Detect which cell encompasses the target text, then output its [x, y] center coordinate. 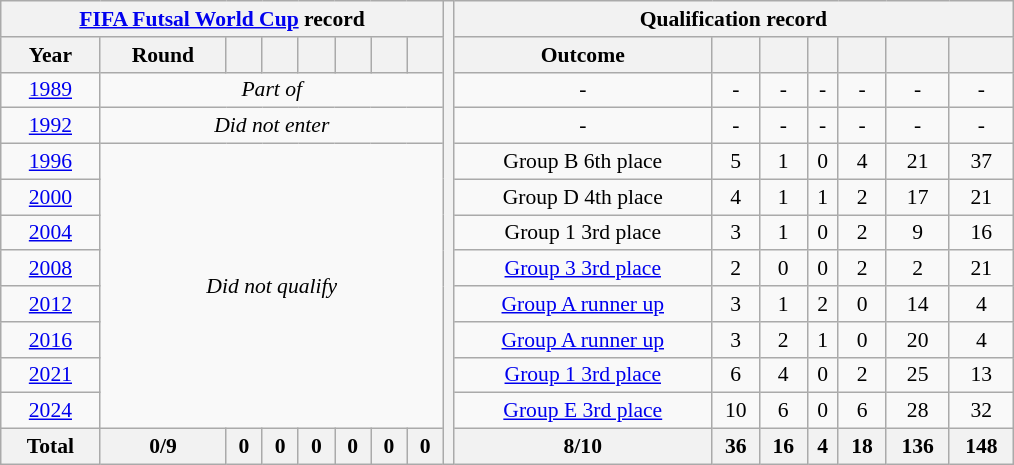
8/10 [584, 447]
28 [918, 411]
32 [981, 411]
Did not enter [272, 126]
18 [862, 447]
2008 [50, 269]
Part of [272, 90]
2012 [50, 304]
1992 [50, 126]
5 [736, 162]
Group E 3rd place [584, 411]
1996 [50, 162]
2024 [50, 411]
2021 [50, 375]
2000 [50, 197]
25 [918, 375]
Round [163, 55]
148 [981, 447]
Group 3 3rd place [584, 269]
Group D 4th place [584, 197]
0/9 [163, 447]
13 [981, 375]
136 [918, 447]
9 [918, 233]
Total [50, 447]
Qualification record [734, 19]
17 [918, 197]
2016 [50, 340]
Outcome [584, 55]
Group B 6th place [584, 162]
FIFA Futsal World Cup record [222, 19]
14 [918, 304]
2004 [50, 233]
1989 [50, 90]
36 [736, 447]
37 [981, 162]
Did not qualify [272, 286]
10 [736, 411]
Year [50, 55]
20 [918, 340]
